Determine the (X, Y) coordinate at the center of the cell enclosing the given text.  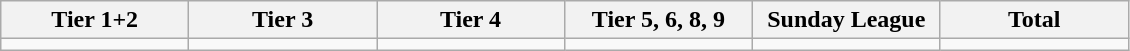
Tier 1+2 (95, 20)
Tier 5, 6, 8, 9 (658, 20)
Tier 4 (471, 20)
Tier 3 (283, 20)
Total (1034, 20)
Sunday League (846, 20)
